Return the (X, Y) coordinate for the center point of the cell that contains the specified text.  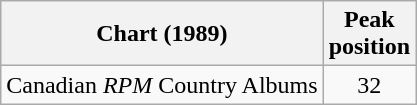
Canadian RPM Country Albums (162, 85)
Chart (1989) (162, 34)
32 (369, 85)
Peakposition (369, 34)
